Pinpoint the cell where the given text exists, returning its [x, y] midpoint coordinate. 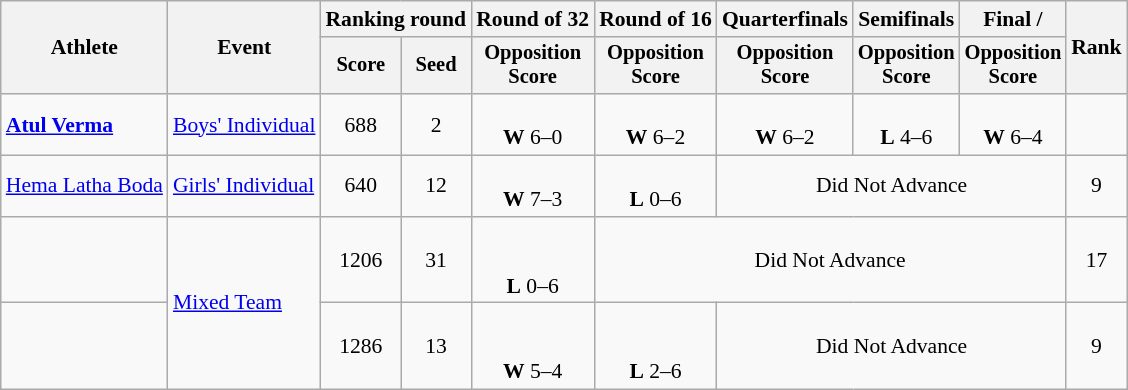
Girls' Individual [244, 186]
Hema Latha Boda [84, 186]
31 [436, 260]
W 6–0 [532, 124]
L 4–6 [906, 124]
Semifinals [906, 19]
1206 [360, 260]
17 [1096, 260]
12 [436, 186]
Round of 32 [532, 19]
Atul Verma [84, 124]
Rank [1096, 48]
W 5–4 [532, 346]
Mixed Team [244, 304]
Ranking round [396, 19]
Quarterfinals [785, 19]
Round of 16 [656, 19]
W 7–3 [532, 186]
Athlete [84, 48]
Boys' Individual [244, 124]
640 [360, 186]
Score [360, 66]
Seed [436, 66]
L 2–6 [656, 346]
Event [244, 48]
13 [436, 346]
W 6–4 [1014, 124]
2 [436, 124]
Final / [1014, 19]
688 [360, 124]
1286 [360, 346]
